Identify which cell holds the provided text, then report its (x, y) central coordinate. 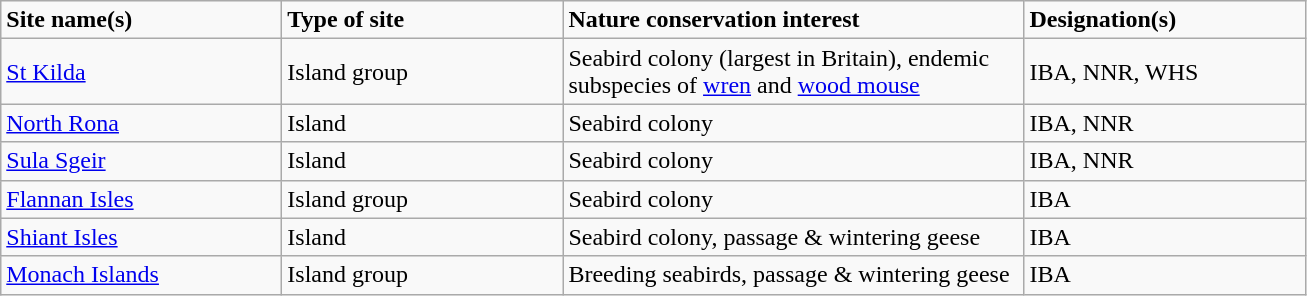
Flannan Isles (142, 199)
Seabird colony (largest in Britain), endemic subspecies of wren and wood mouse (794, 72)
Breeding seabirds, passage & wintering geese (794, 275)
Shiant Isles (142, 237)
Monach Islands (142, 275)
Sula Sgeir (142, 161)
North Rona (142, 123)
IBA, NNR, WHS (1164, 72)
Site name(s) (142, 20)
Designation(s) (1164, 20)
Nature conservation interest (794, 20)
Seabird colony, passage & wintering geese (794, 237)
Type of site (422, 20)
St Kilda (142, 72)
